Search for the cell housing the specified text and yield its [X, Y] center coordinate. 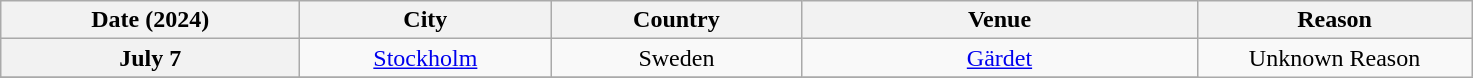
Reason [1334, 20]
Stockholm [426, 58]
Venue [1000, 20]
July 7 [150, 58]
Unknown Reason [1334, 58]
Gärdet [1000, 58]
Date (2024) [150, 20]
City [426, 20]
Country [676, 20]
Sweden [676, 58]
